Pinpoint the cell where the given text exists, returning its [X, Y] midpoint coordinate. 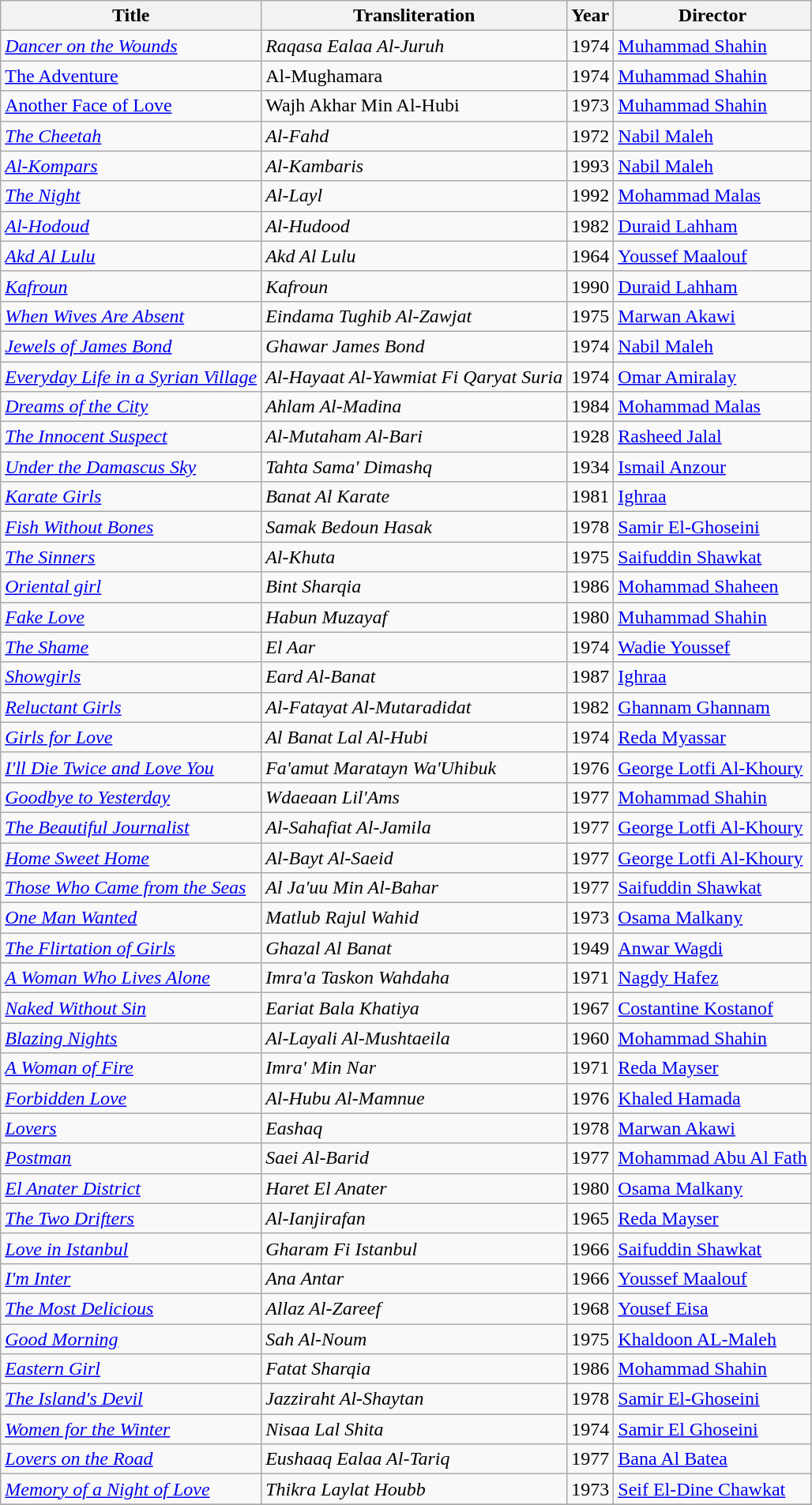
Omar Amiralay [712, 377]
Oriental girl [131, 587]
The Innocent Suspect [131, 437]
Home Sweet Home [131, 857]
Nisaa Lal Shita [414, 1429]
Reluctant Girls [131, 707]
1993 [591, 166]
Mohammad Shaheen [712, 587]
Fa'amut Maratayn Wa'Uhibuk [414, 767]
One Man Wanted [131, 918]
Ghawar James Bond [414, 346]
Dancer on the Wounds [131, 46]
Al-Kambaris [414, 166]
Women for the Winter [131, 1429]
Showgirls [131, 677]
El Aar [414, 647]
Good Morning [131, 1339]
The Night [131, 196]
Eindama Tughib Al-Zawjat [414, 316]
Girls for Love [131, 737]
Al-Mutaham Al-Bari [414, 437]
Goodbye to Yesterday [131, 797]
Karate Girls [131, 497]
1981 [591, 497]
Al-Bayt Al-Saeid [414, 857]
Eushaaq Ealaa Al-Tariq [414, 1459]
Under the Damascus Sky [131, 467]
Memory of a Night of Love [131, 1489]
1964 [591, 256]
The Island's Devil [131, 1399]
Fatat Sharqia [414, 1369]
Bana Al Batea [712, 1459]
Al-Fahd [414, 136]
1992 [591, 196]
Sah Al-Noum [414, 1339]
Matlub Rajul Wahid [414, 918]
I'm Inter [131, 1278]
Those Who Came from the Seas [131, 888]
Wdaeaan Lil'Ams [414, 797]
Nagdy Hafez [712, 978]
Transliteration [414, 16]
Raqasa Ealaa Al-Juruh [414, 46]
Habun Muzayaf [414, 617]
Director [712, 16]
Ana Antar [414, 1278]
Wajh Akhar Min Al-Hubi [414, 106]
The Two Drifters [131, 1218]
Saei Al-Barid [414, 1158]
Tahta Sama' Dimashq [414, 467]
Rasheed Jalal [712, 437]
Dreams of the City [131, 407]
Jewels of James Bond [131, 346]
Haret El Anater [414, 1188]
Al Ja'uu Min Al-Bahar [414, 888]
Khaled Hamada [712, 1098]
Al-Hudood [414, 226]
The Beautiful Journalist [131, 827]
The Flirtation of Girls [131, 948]
1949 [591, 948]
Ghazal Al Banat [414, 948]
Wadie Youssef [712, 647]
A Woman Who Lives Alone [131, 978]
Reda Myassar [712, 737]
Allaz Al-Zareef [414, 1308]
1972 [591, 136]
Year [591, 16]
The Adventure [131, 76]
Title [131, 16]
Samir El Ghoseini [712, 1429]
Thikra Laylat Houbb [414, 1489]
Al-Hubu Al-Mamnue [414, 1098]
Al-Layl [414, 196]
A Woman of Fire [131, 1068]
Naked Without Sin [131, 1008]
Another Face of Love [131, 106]
1967 [591, 1008]
Forbidden Love [131, 1098]
When Wives Are Absent [131, 316]
Khaldoon AL-Maleh [712, 1339]
Gharam Fi Istanbul [414, 1248]
Anwar Wagdi [712, 948]
1984 [591, 407]
1965 [591, 1218]
Al-Mughamara [414, 76]
Jazziraht Al-Shaytan [414, 1399]
Fake Love [131, 617]
Eariat Bala Khatiya [414, 1008]
Imra' Min Nar [414, 1068]
Al-Sahafiat Al-Jamila [414, 827]
Ghannam Ghannam [712, 707]
The Cheetah [131, 136]
Al-Layali Al-Mushtaeila [414, 1038]
Fish Without Bones [131, 527]
El Anater District [131, 1188]
Everyday Life in a Syrian Village [131, 377]
Love in Istanbul [131, 1248]
Lovers on the Road [131, 1459]
Mohammad Abu Al Fath [712, 1158]
Samak Bedoun Hasak [414, 527]
Al-Kompars [131, 166]
Eashaq [414, 1128]
Eastern Girl [131, 1369]
Eard Al-Banat [414, 677]
1928 [591, 437]
1987 [591, 677]
Bint Sharqia [414, 587]
Al-Ianjirafan [414, 1218]
Lovers [131, 1128]
Al Banat Lal Al-Hubi [414, 737]
1934 [591, 467]
1990 [591, 286]
Seif El-Dine Chawkat [712, 1489]
Ismail Anzour [712, 467]
Ahlam Al-Madina [414, 407]
Imra'a Taskon Wahdaha [414, 978]
1968 [591, 1308]
Al-Hayaat Al-Yawmiat Fi Qaryat Suria [414, 377]
Costantine Kostanof [712, 1008]
Al-Hodoud [131, 226]
Blazing Nights [131, 1038]
Yousef Eisa [712, 1308]
Al-Fatayat Al-Mutaradidat [414, 707]
Postman [131, 1158]
The Most Delicious [131, 1308]
Banat Al Karate [414, 497]
Al-Khuta [414, 557]
The Shame [131, 647]
I'll Die Twice and Love You [131, 767]
1960 [591, 1038]
The Sinners [131, 557]
